Pinpoint the cell where the given text exists, returning its (x, y) midpoint coordinate. 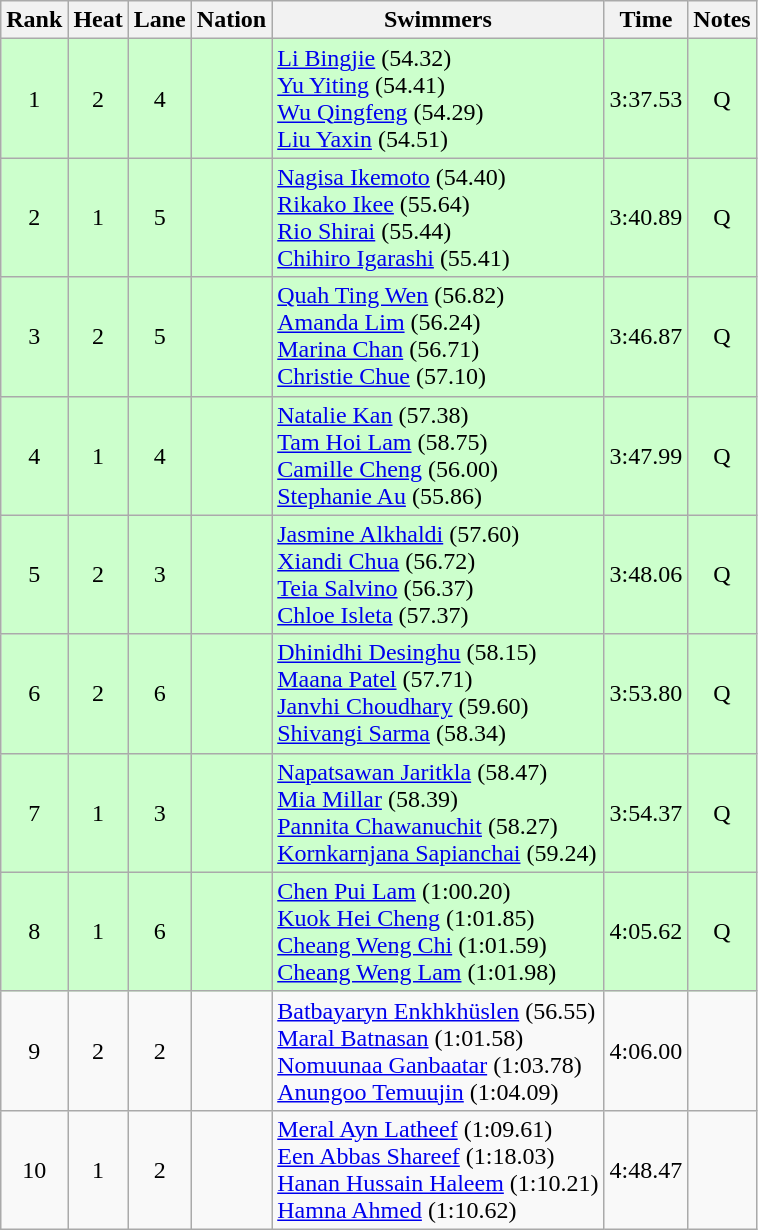
3:54.37 (646, 812)
3:40.89 (646, 218)
Quah Ting Wen (56.82)Amanda Lim (56.24)Marina Chan (56.71)Christie Chue (57.10) (438, 336)
10 (34, 1170)
3:48.06 (646, 574)
Rank (34, 20)
3:46.87 (646, 336)
Notes (722, 20)
Dhinidhi Desinghu (58.15)Maana Patel (57.71)Janvhi Choudhary (59.60)Shivangi Sarma (58.34) (438, 694)
Napatsawan Jaritkla (58.47)Mia Millar (58.39)Pannita Chawanuchit (58.27)Kornkarnjana Sapianchai (59.24) (438, 812)
4:05.62 (646, 932)
7 (34, 812)
Time (646, 20)
4:48.47 (646, 1170)
8 (34, 932)
3:53.80 (646, 694)
Nagisa Ikemoto (54.40)Rikako Ikee (55.64)Rio Shirai (55.44)Chihiro Igarashi (55.41) (438, 218)
Lane (160, 20)
Swimmers (438, 20)
Chen Pui Lam (1:00.20)Kuok Hei Cheng (1:01.85)Cheang Weng Chi (1:01.59)Cheang Weng Lam (1:01.98) (438, 932)
Heat (98, 20)
Meral Ayn Latheef (1:09.61)Een Abbas Shareef (1:18.03)Hanan Hussain Haleem (1:10.21)Hamna Ahmed (1:10.62) (438, 1170)
Batbayaryn Enkhkhüslen (56.55)Maral Batnasan (1:01.58)Nomuunaa Ganbaatar (1:03.78)Anungoo Temuujin (1:04.09) (438, 1050)
Nation (231, 20)
9 (34, 1050)
Li Bingjie (54.32)Yu Yiting (54.41)Wu Qingfeng (54.29)Liu Yaxin (54.51) (438, 98)
Natalie Kan (57.38)Tam Hoi Lam (58.75)Camille Cheng (56.00)Stephanie Au (55.86) (438, 456)
Jasmine Alkhaldi (57.60)Xiandi Chua (56.72)Teia Salvino (56.37)Chloe Isleta (57.37) (438, 574)
3:37.53 (646, 98)
3:47.99 (646, 456)
4:06.00 (646, 1050)
